Capture the cell that displays the provided text and extract its [X, Y] central coordinate. 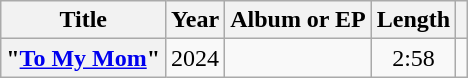
2:58 [413, 58]
2024 [196, 58]
Length [413, 20]
Title [84, 20]
"To My Mom" [84, 58]
Album or EP [298, 20]
Year [196, 20]
